For the text-containing cell, return its midpoint in [x, y] coordinate format. 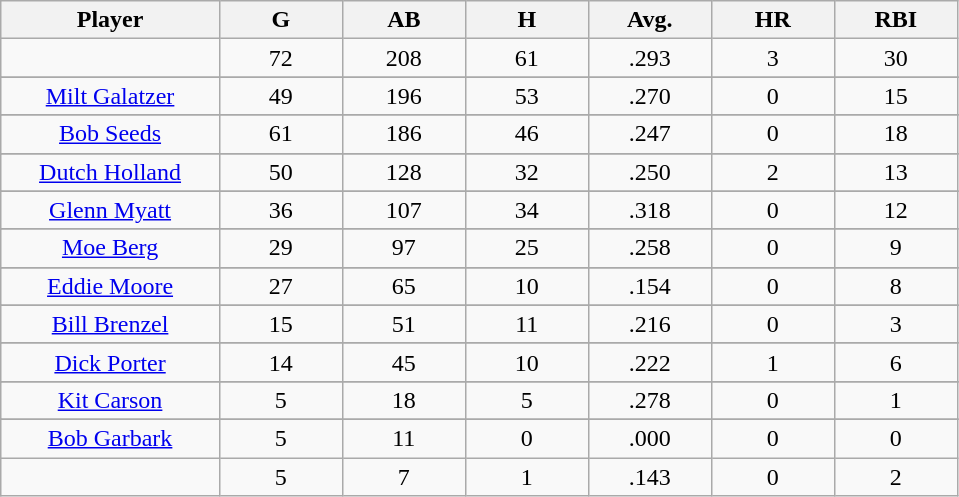
97 [404, 248]
Avg. [650, 20]
6 [896, 362]
Bill Brenzel [110, 324]
.000 [650, 438]
RBI [896, 20]
.247 [650, 134]
25 [526, 248]
Bob Garbark [110, 438]
32 [526, 172]
.270 [650, 96]
196 [404, 96]
208 [404, 58]
H [526, 20]
.216 [650, 324]
186 [404, 134]
.293 [650, 58]
.278 [650, 400]
Glenn Myatt [110, 210]
27 [280, 286]
Kit Carson [110, 400]
49 [280, 96]
50 [280, 172]
Dick Porter [110, 362]
14 [280, 362]
.222 [650, 362]
12 [896, 210]
34 [526, 210]
.143 [650, 477]
HR [772, 20]
107 [404, 210]
AB [404, 20]
.250 [650, 172]
36 [280, 210]
45 [404, 362]
53 [526, 96]
Eddie Moore [110, 286]
Milt Galatzer [110, 96]
.258 [650, 248]
72 [280, 58]
13 [896, 172]
Bob Seeds [110, 134]
7 [404, 477]
Dutch Holland [110, 172]
30 [896, 58]
8 [896, 286]
65 [404, 286]
128 [404, 172]
46 [526, 134]
G [280, 20]
Moe Berg [110, 248]
51 [404, 324]
.154 [650, 286]
.318 [650, 210]
9 [896, 248]
29 [280, 248]
Player [110, 20]
